Output the (x, y) coordinate of the center of the cell containing the given text.  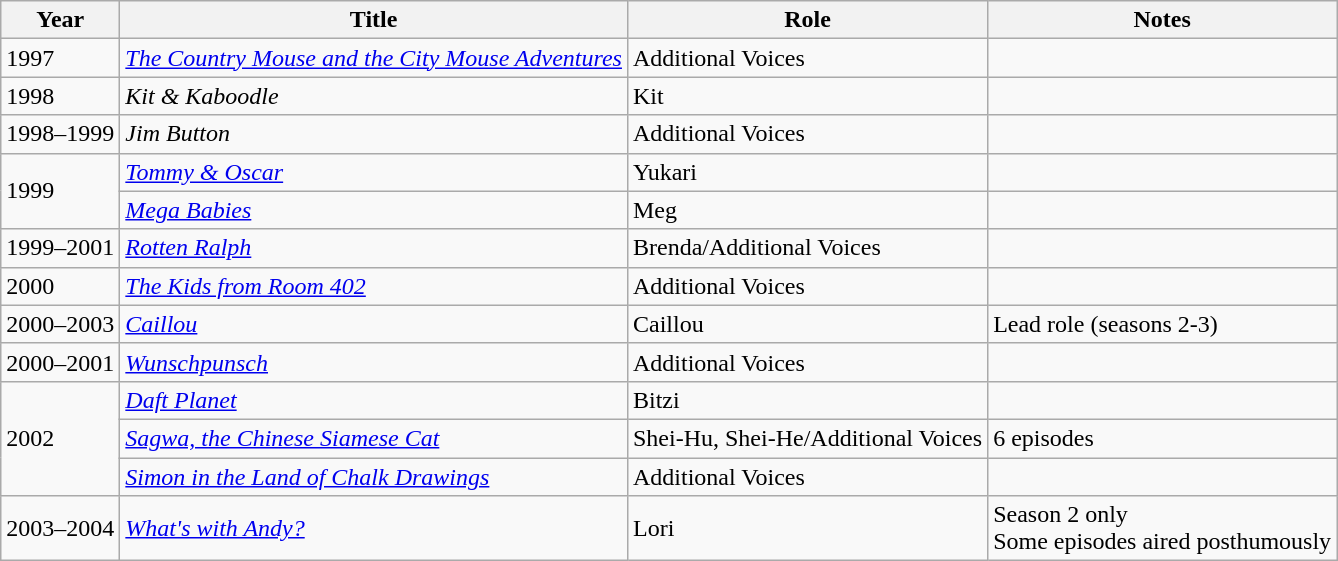
Jim Button (374, 134)
2002 (60, 438)
Notes (1162, 20)
1999–2001 (60, 248)
1998 (60, 96)
1998–1999 (60, 134)
Daft Planet (374, 400)
Lead role (seasons 2-3) (1162, 324)
Kit (807, 96)
Wunschpunsch (374, 362)
1999 (60, 191)
Role (807, 20)
2000 (60, 286)
Kit & Kaboodle (374, 96)
Sagwa, the Chinese Siamese Cat (374, 438)
Title (374, 20)
Lori (807, 528)
2000–2003 (60, 324)
The Country Mouse and the City Mouse Adventures (374, 58)
Rotten Ralph (374, 248)
2000–2001 (60, 362)
What's with Andy? (374, 528)
2003–2004 (60, 528)
Tommy & Oscar (374, 172)
1997 (60, 58)
Brenda/Additional Voices (807, 248)
Year (60, 20)
The Kids from Room 402 (374, 286)
Meg (807, 210)
Shei-Hu, Shei-He/Additional Voices (807, 438)
6 episodes (1162, 438)
Bitzi (807, 400)
Season 2 onlySome episodes aired posthumously (1162, 528)
Yukari (807, 172)
Mega Babies (374, 210)
Simon in the Land of Chalk Drawings (374, 477)
